For the text-containing cell, return its midpoint in [X, Y] coordinate format. 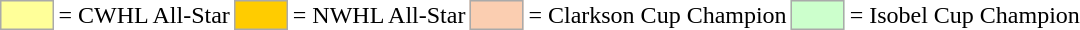
= NWHL All-Star [379, 15]
= Clarkson Cup Champion [658, 15]
= CWHL All-Star [144, 15]
